Scan for the cell matching the given text and deliver its [x, y] coordinate at center. 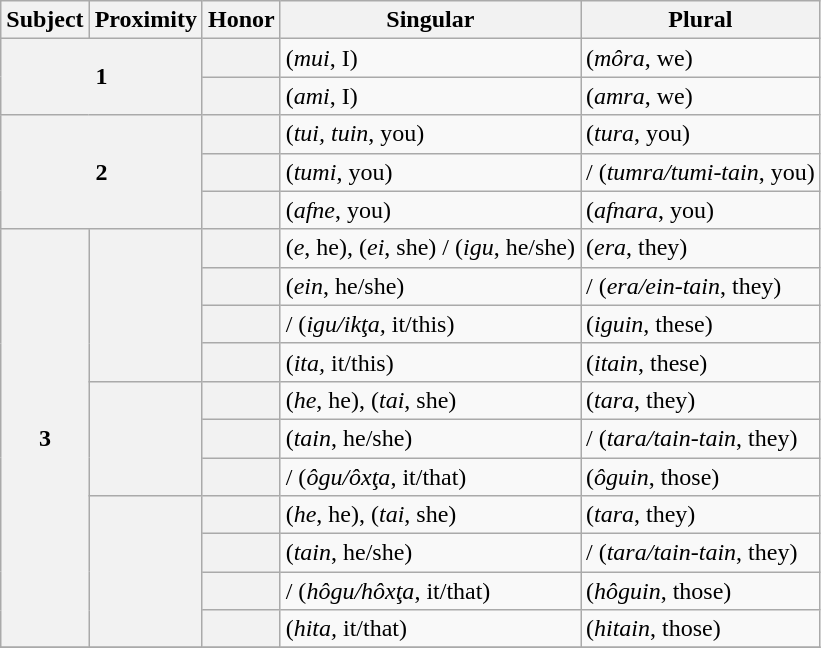
/ (hôgu/hôxţa, it/that) [430, 591]
/ (tumra/tumi-tain, you) [700, 172]
Proximity [146, 20]
/ (igu/ikţa, it/this) [430, 324]
(iguin, these) [700, 324]
(tui, tuin, you) [430, 134]
(ôguin, those) [700, 477]
(afne, you) [430, 210]
(afnara, you) [700, 210]
2 [102, 172]
(itain, these) [700, 362]
(môra, we) [700, 58]
/ (era/ein-tain, they) [700, 286]
1 [102, 77]
Subject [45, 20]
(e, he), (ei, she) / (igu, he/she) [430, 248]
(mui, I) [430, 58]
(amra, we) [700, 96]
(ami, I) [430, 96]
(hôguin, those) [700, 591]
3 [45, 438]
(tura, you) [700, 134]
(ein, he/she) [430, 286]
Plural [700, 20]
(era, they) [700, 248]
/ (ôgu/ôxţa, it/that) [430, 477]
(ita, it/this) [430, 362]
(hita, it/that) [430, 629]
Singular [430, 20]
(hitain, those) [700, 629]
(tumi, you) [430, 172]
Honor [241, 20]
